Detect which cell encompasses the target text, then output its (x, y) center coordinate. 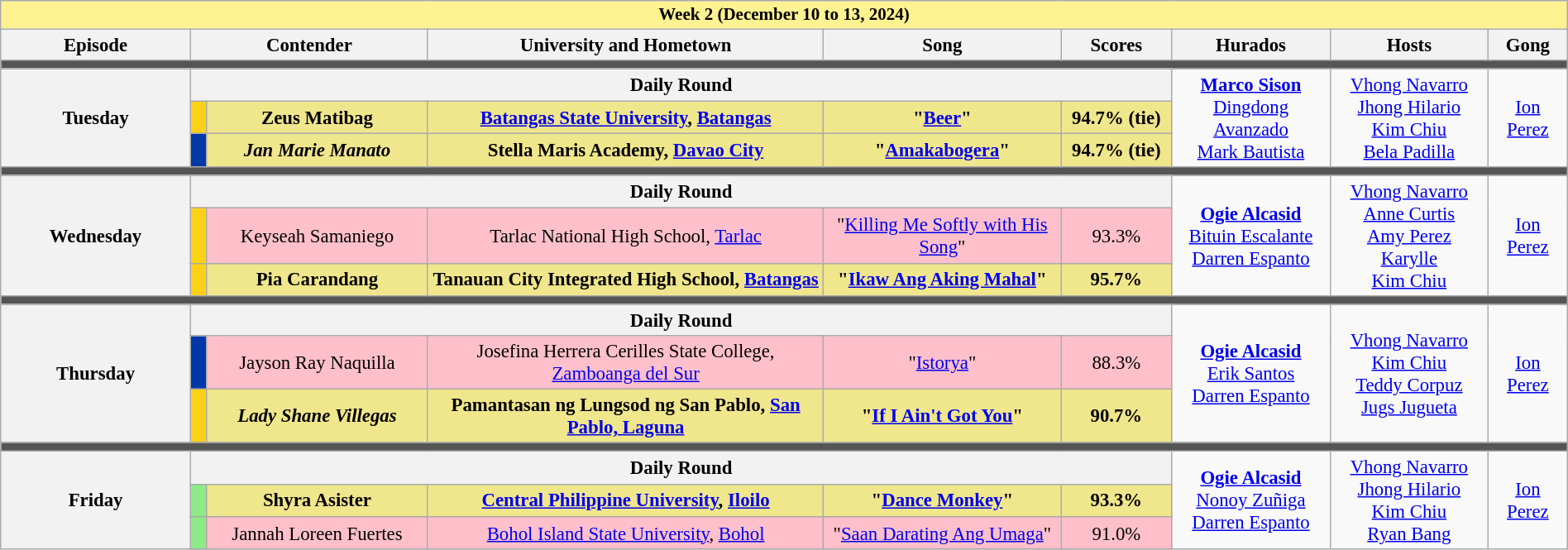
Shyra Asister (317, 500)
Vhong NavarroJhong HilarioKim ChiuBela Padilla (1409, 117)
"Dance Monkey" (943, 500)
"Saan Darating Ang Umaga" (943, 533)
Lady Shane Villegas (317, 417)
Gong (1528, 45)
Wednesday (96, 236)
Tarlac National High School, Tarlac (625, 235)
Jan Marie Manato (317, 151)
Josefina Herrera Cerilles State College, Zamboanga del Sur (625, 362)
Bohol Island State University, Bohol (625, 533)
88.3% (1116, 362)
Stella Maris Academy, Davao City (625, 151)
Pamantasan ng Lungsod ng San Pablo, San Pablo, Laguna (625, 417)
Ogie AlcasidBituin EscalanteDarren Espanto (1250, 236)
Tanauan City Integrated High School, Batangas (625, 280)
"Killing Me Softly with His Song" (943, 235)
Vhong NavarroAnne CurtisAmy PerezKarylleKim Chiu (1409, 236)
Contender (309, 45)
Tuesday (96, 117)
"Amakabogera" (943, 151)
Jayson Ray Naquilla (317, 362)
Vhong NavarroKim ChiuTeddy CorpuzJugs Jugueta (1409, 374)
Week 2 (December 10 to 13, 2024) (784, 15)
Batangas State University, Batangas (625, 118)
Episode (96, 45)
Pia Carandang (317, 280)
Thursday (96, 374)
91.0% (1116, 533)
95.7% (1116, 280)
Central Philippine University, Iloilo (625, 500)
Keyseah Samaniego (317, 235)
Jannah Loreen Fuertes (317, 533)
90.7% (1116, 417)
Ogie AlcasidNonoy ZuñigaDarren Espanto (1250, 501)
Hurados (1250, 45)
Friday (96, 501)
"Istorya" (943, 362)
Hosts (1409, 45)
"Beer" (943, 118)
University and Hometown (625, 45)
Marco SisonDingdong AvanzadoMark Bautista (1250, 117)
"Ikaw Ang Aking Mahal" (943, 280)
"If I Ain't Got You" (943, 417)
Song (943, 45)
Zeus Matibag (317, 118)
Ogie AlcasidErik SantosDarren Espanto (1250, 374)
Vhong NavarroJhong HilarioKim ChiuRyan Bang (1409, 501)
Scores (1116, 45)
